Find where the given text appears and provide that cell's center as [x, y] coordinate. 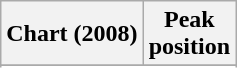
Peak position [189, 34]
Chart (2008) [72, 34]
